Provide the [X, Y] coordinate of the cell's center where the given text is located.  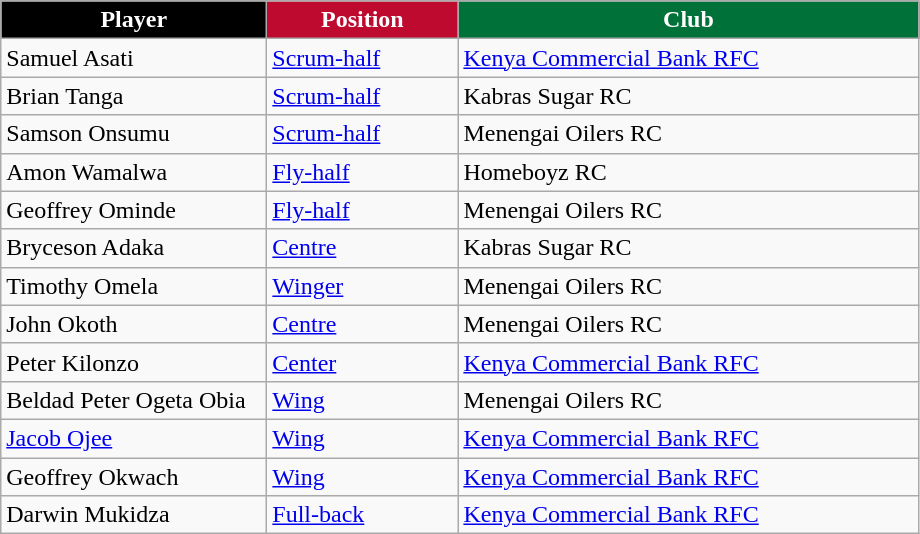
Geoffrey Okwach [134, 477]
Brian Tanga [134, 96]
Homeboyz RC [688, 172]
Amon Wamalwa [134, 172]
Position [362, 20]
Player [134, 20]
Winger [362, 286]
Bryceson Adaka [134, 248]
Darwin Mukidza [134, 515]
Club [688, 20]
Jacob Ojee [134, 438]
Samson Onsumu [134, 134]
Samuel Asati [134, 58]
Timothy Omela [134, 286]
Center [362, 362]
Beldad Peter Ogeta Obia [134, 400]
Peter Kilonzo [134, 362]
Geoffrey Ominde [134, 210]
John Okoth [134, 324]
Full-back [362, 515]
